Output the [x, y] coordinate of the center of the cell containing the given text.  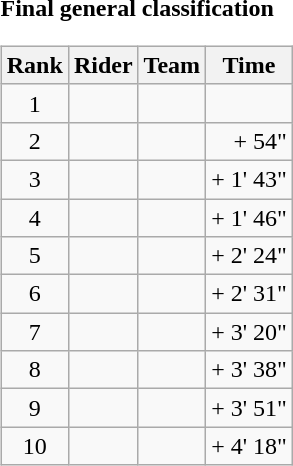
7 [34, 332]
+ 1' 43" [250, 179]
+ 3' 51" [250, 408]
6 [34, 294]
+ 1' 46" [250, 217]
5 [34, 256]
+ 54" [250, 141]
+ 3' 38" [250, 370]
+ 2' 24" [250, 256]
+ 4' 18" [250, 446]
Team [172, 65]
10 [34, 446]
Time [250, 65]
4 [34, 217]
+ 3' 20" [250, 332]
1 [34, 103]
+ 2' 31" [250, 294]
9 [34, 408]
Rider [103, 65]
Rank [34, 65]
3 [34, 179]
2 [34, 141]
8 [34, 370]
